Detect which cell encompasses the target text, then output its [x, y] center coordinate. 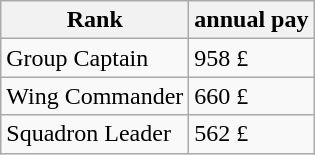
660 £ [252, 96]
Wing Commander [95, 96]
562 £ [252, 134]
annual pay [252, 20]
Squadron Leader [95, 134]
958 £ [252, 58]
Rank [95, 20]
Group Captain [95, 58]
